Scan for the cell matching the given text and deliver its [X, Y] coordinate at center. 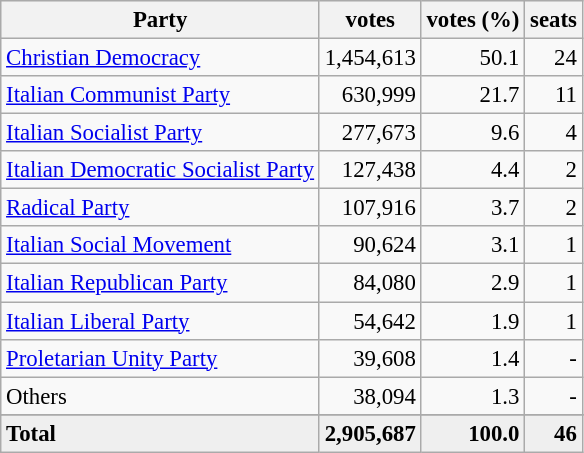
Italian Democratic Socialist Party [160, 170]
630,999 [370, 95]
3.7 [473, 208]
Italian Social Movement [160, 245]
21.7 [473, 95]
1.4 [473, 358]
46 [554, 433]
9.6 [473, 133]
Italian Communist Party [160, 95]
Radical Party [160, 208]
Italian Socialist Party [160, 133]
Party [160, 20]
3.1 [473, 245]
90,624 [370, 245]
54,642 [370, 321]
107,916 [370, 208]
38,094 [370, 396]
Italian Liberal Party [160, 321]
Total [160, 433]
127,438 [370, 170]
Proletarian Unity Party [160, 358]
votes [370, 20]
seats [554, 20]
Christian Democracy [160, 58]
24 [554, 58]
2,905,687 [370, 433]
4.4 [473, 170]
2.9 [473, 283]
11 [554, 95]
277,673 [370, 133]
votes (%) [473, 20]
Others [160, 396]
4 [554, 133]
1.9 [473, 321]
39,608 [370, 358]
1.3 [473, 396]
50.1 [473, 58]
100.0 [473, 433]
84,080 [370, 283]
Italian Republican Party [160, 283]
1,454,613 [370, 58]
